Detect which cell encompasses the target text, then output its (x, y) center coordinate. 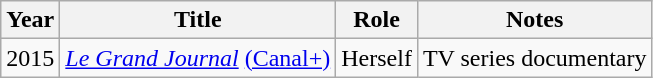
Title (198, 20)
Le Grand Journal (Canal+) (198, 58)
TV series documentary (534, 58)
Role (377, 20)
2015 (30, 58)
Notes (534, 20)
Herself (377, 58)
Year (30, 20)
